Locate the cell with the specified text and output its [x, y] center coordinate. 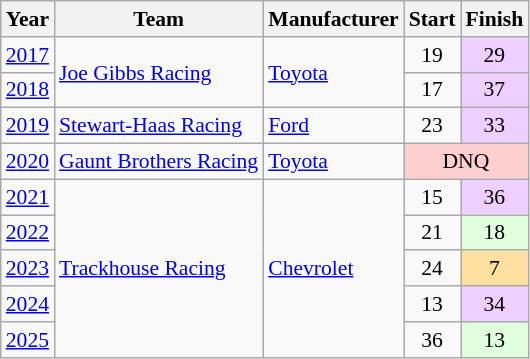
21 [432, 233]
2023 [28, 269]
2018 [28, 90]
Manufacturer [333, 19]
Ford [333, 126]
18 [494, 233]
2024 [28, 304]
Stewart-Haas Racing [158, 126]
2025 [28, 340]
24 [432, 269]
DNQ [466, 162]
33 [494, 126]
37 [494, 90]
15 [432, 197]
7 [494, 269]
2020 [28, 162]
19 [432, 55]
2022 [28, 233]
Joe Gibbs Racing [158, 72]
29 [494, 55]
17 [432, 90]
2019 [28, 126]
Chevrolet [333, 268]
2021 [28, 197]
Team [158, 19]
2017 [28, 55]
Gaunt Brothers Racing [158, 162]
Finish [494, 19]
34 [494, 304]
Trackhouse Racing [158, 268]
23 [432, 126]
Year [28, 19]
Start [432, 19]
